Return the [x, y] coordinate for the center point of the cell that contains the specified text.  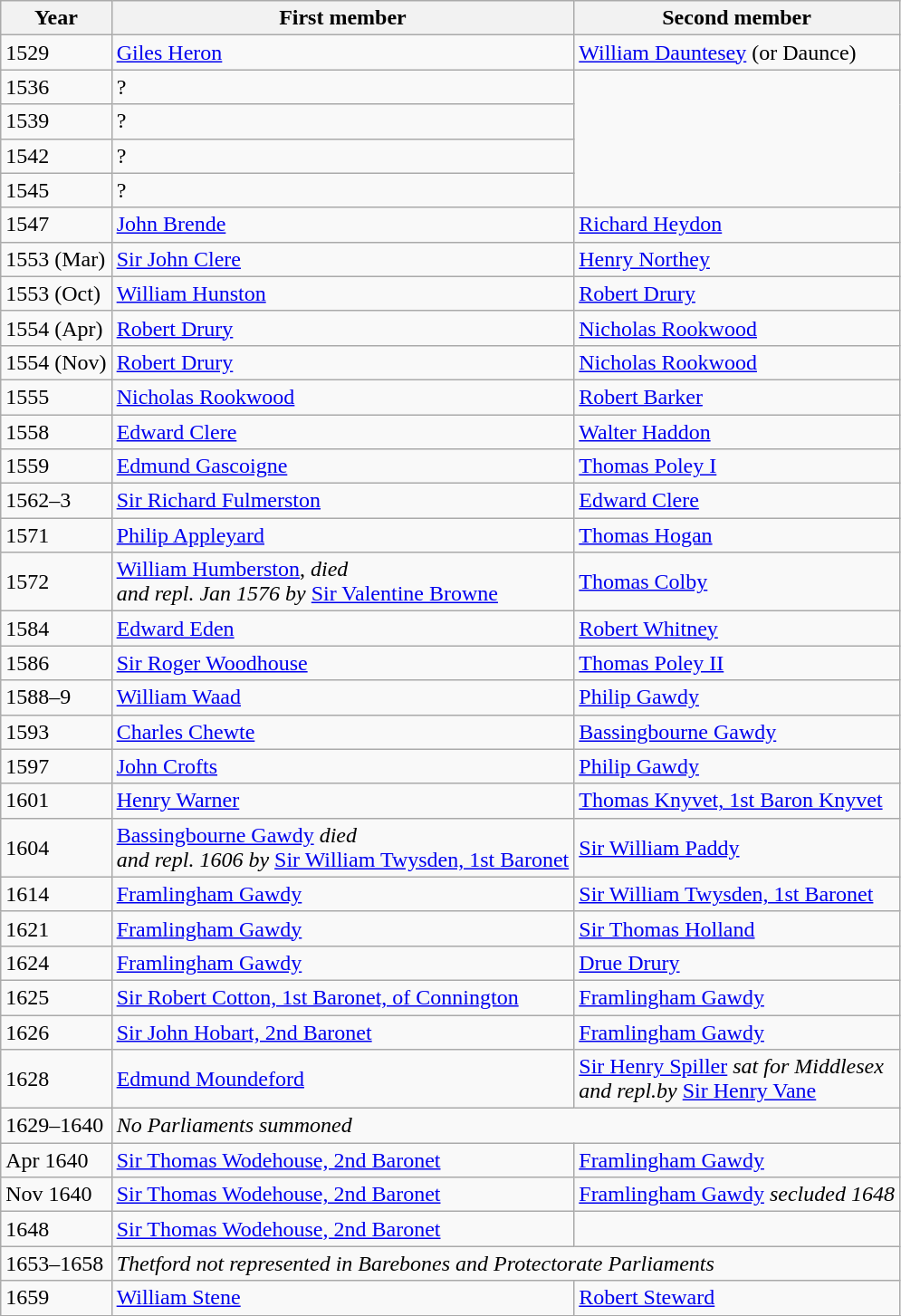
1626 [56, 1032]
William Humberston, died and repl. Jan 1576 by Sir Valentine Browne [342, 581]
First member [342, 18]
Bassingbourne Gawdy [737, 732]
John Brende [342, 225]
1584 [56, 629]
Philip Appleyard [342, 535]
Apr 1640 [56, 1160]
1648 [56, 1229]
Sir Robert Cotton, 1st Baronet, of Connington [342, 997]
1593 [56, 732]
1624 [56, 963]
1621 [56, 928]
Year [56, 18]
Edmund Gascoigne [342, 466]
Sir William Twysden, 1st Baronet [737, 894]
1536 [56, 87]
Second member [737, 18]
No Parliaments summoned [505, 1126]
1554 (Apr) [56, 328]
1558 [56, 432]
Sir Henry Spiller sat for Middlesex and repl.by Sir Henry Vane [737, 1080]
Charles Chewte [342, 732]
Robert Whitney [737, 629]
William Dauntesey (or Daunce) [737, 53]
1562–3 [56, 501]
1553 (Oct) [56, 293]
1547 [56, 225]
1539 [56, 121]
William Waad [342, 697]
1653–1658 [56, 1263]
Edward Eden [342, 629]
1614 [56, 894]
1625 [56, 997]
1553 (Mar) [56, 259]
Thomas Poley I [737, 466]
1597 [56, 766]
Thetford not represented in Barebones and Protectorate Parliaments [505, 1263]
Robert Barker [737, 397]
Sir Richard Fulmerston [342, 501]
William Stene [342, 1298]
Drue Drury [737, 963]
Sir Thomas Holland [737, 928]
1554 (Nov) [56, 362]
Sir Roger Woodhouse [342, 663]
Thomas Hogan [737, 535]
1601 [56, 801]
Henry Northey [737, 259]
Robert Steward [737, 1298]
1659 [56, 1298]
Framlingham Gawdy secluded 1648 [737, 1195]
Bassingbourne Gawdy died and repl. 1606 by Sir William Twysden, 1st Baronet [342, 848]
Thomas Knyvet, 1st Baron Knyvet [737, 801]
Thomas Poley II [737, 663]
Henry Warner [342, 801]
1542 [56, 156]
1559 [56, 466]
1529 [56, 53]
1588–9 [56, 697]
1629–1640 [56, 1126]
1545 [56, 190]
Nov 1640 [56, 1195]
William Hunston [342, 293]
1572 [56, 581]
Richard Heydon [737, 225]
1628 [56, 1080]
1571 [56, 535]
1604 [56, 848]
Sir John Clere [342, 259]
Thomas Colby [737, 581]
Sir John Hobart, 2nd Baronet [342, 1032]
1586 [56, 663]
Giles Heron [342, 53]
Edmund Moundeford [342, 1080]
Walter Haddon [737, 432]
1555 [56, 397]
Sir William Paddy [737, 848]
John Crofts [342, 766]
